Scan for the cell matching the given text and deliver its [x, y] coordinate at center. 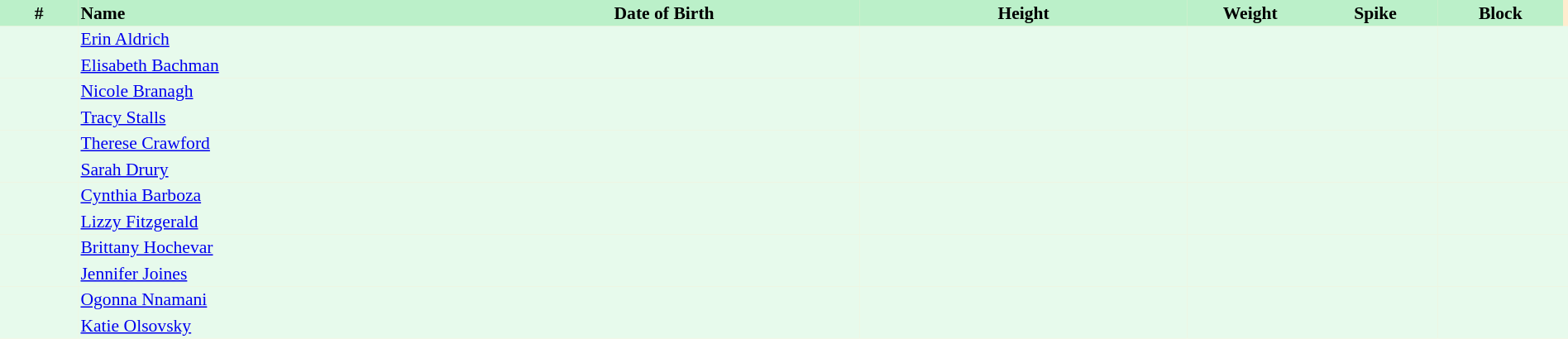
Sarah Drury [273, 169]
# [39, 13]
Katie Olsovsky [273, 326]
Erin Aldrich [273, 40]
Date of Birth [664, 13]
Brittany Hochevar [273, 248]
Block [1500, 13]
Name [273, 13]
Nicole Branagh [273, 91]
Therese Crawford [273, 144]
Lizzy Fitzgerald [273, 222]
Spike [1374, 13]
Ogonna Nnamani [273, 299]
Height [1024, 13]
Jennifer Joines [273, 274]
Elisabeth Bachman [273, 65]
Cynthia Barboza [273, 195]
Tracy Stalls [273, 117]
Weight [1250, 13]
